Output the [x, y] coordinate of the center of the cell containing the given text.  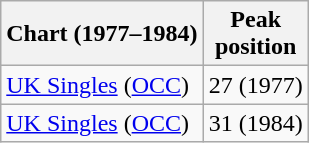
27 (1977) [256, 85]
Chart (1977–1984) [102, 34]
31 (1984) [256, 123]
Peakposition [256, 34]
